Output the (X, Y) coordinate of the center of the cell containing the given text.  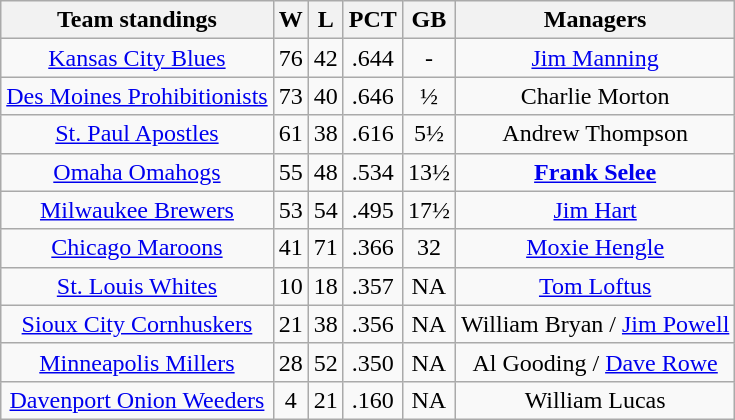
GB (428, 20)
.644 (372, 58)
Frank Selee (594, 172)
55 (290, 172)
41 (290, 248)
.356 (372, 324)
17½ (428, 210)
St. Louis Whites (137, 286)
Tom Loftus (594, 286)
William Bryan / Jim Powell (594, 324)
32 (428, 248)
13½ (428, 172)
54 (326, 210)
28 (290, 362)
10 (290, 286)
Jim Manning (594, 58)
Andrew Thompson (594, 134)
Sioux City Cornhuskers (137, 324)
.495 (372, 210)
.357 (372, 286)
Charlie Morton (594, 96)
.366 (372, 248)
42 (326, 58)
- (428, 58)
5½ (428, 134)
Al Gooding / Dave Rowe (594, 362)
18 (326, 286)
.160 (372, 400)
40 (326, 96)
Chicago Maroons (137, 248)
.534 (372, 172)
Minneapolis Millers (137, 362)
Omaha Omahogs (137, 172)
William Lucas (594, 400)
73 (290, 96)
Managers (594, 20)
Kansas City Blues (137, 58)
Davenport Onion Weeders (137, 400)
52 (326, 362)
71 (326, 248)
4 (290, 400)
Des Moines Prohibitionists (137, 96)
53 (290, 210)
Moxie Hengle (594, 248)
.646 (372, 96)
61 (290, 134)
St. Paul Apostles (137, 134)
48 (326, 172)
76 (290, 58)
W (290, 20)
PCT (372, 20)
L (326, 20)
½ (428, 96)
Jim Hart (594, 210)
Team standings (137, 20)
.616 (372, 134)
Milwaukee Brewers (137, 210)
.350 (372, 362)
